Locate the cell with the specified text and output its (x, y) center coordinate. 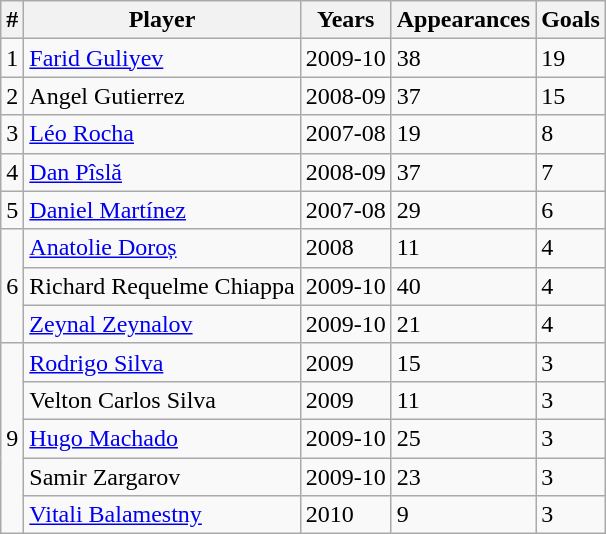
Richard Requelme Chiappa (162, 286)
Farid Guliyev (162, 58)
Hugo Machado (162, 438)
Samir Zargarov (162, 477)
Daniel Martínez (162, 210)
Zeynal Zeynalov (162, 324)
Léo Rocha (162, 134)
23 (463, 477)
29 (463, 210)
Angel Gutierrez (162, 96)
2008 (346, 248)
1 (12, 58)
8 (571, 134)
Velton Carlos Silva (162, 400)
2 (12, 96)
Goals (571, 20)
Years (346, 20)
Vitali Balamestny (162, 515)
21 (463, 324)
5 (12, 210)
Dan Pîslă (162, 172)
38 (463, 58)
40 (463, 286)
25 (463, 438)
7 (571, 172)
Anatolie Doroș (162, 248)
# (12, 20)
Appearances (463, 20)
2010 (346, 515)
Rodrigo Silva (162, 362)
Player (162, 20)
